Provide the [x, y] coordinate of the cell's center where the given text is located.  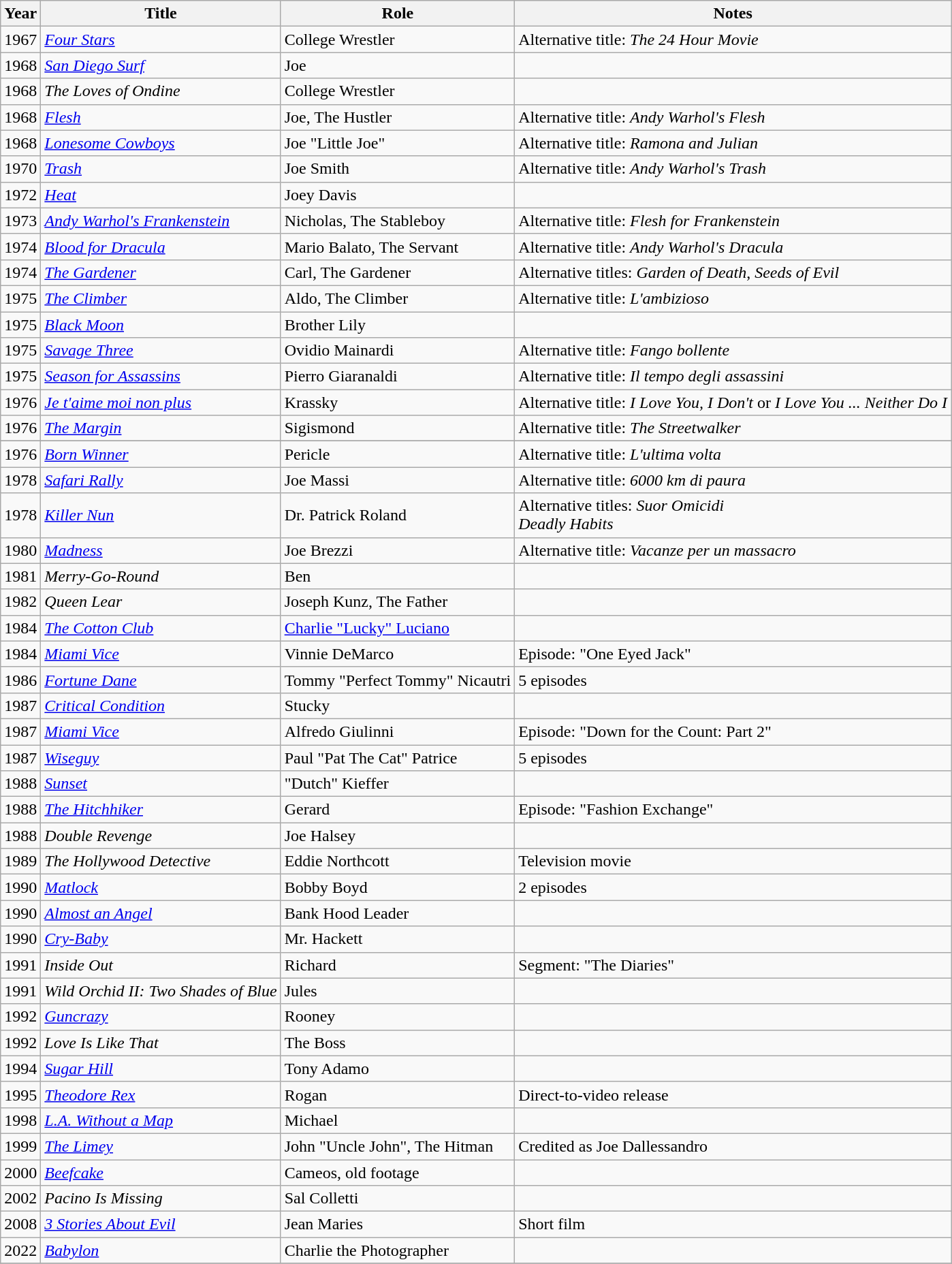
Sugar Hill [161, 1069]
Queen Lear [161, 602]
Rooney [398, 1017]
L.A. Without a Map [161, 1120]
Segment: "The Diaries" [733, 965]
Sigismond [398, 428]
Direct-to-video release [733, 1094]
2000 [20, 1172]
Rogan [398, 1094]
Lonesome Cowboys [161, 143]
The Hollywood Detective [161, 862]
Alternative titles: Suor OmicidiDeadly Habits [733, 515]
Alternative title: The 24 Hour Movie [733, 39]
The Limey [161, 1146]
John "Uncle John", The Hitman [398, 1146]
Heat [161, 195]
1981 [20, 576]
Season for Assassins [161, 377]
Joe Halsey [398, 836]
Richard [398, 965]
Fortune Dane [161, 680]
Alternative title: The Streetwalker [733, 428]
The Climber [161, 298]
1999 [20, 1146]
Pacino Is Missing [161, 1199]
Episode: "One Eyed Jack" [733, 654]
1994 [20, 1069]
1995 [20, 1094]
Role [398, 14]
Born Winner [161, 454]
Pierro Giaranaldi [398, 377]
The Gardener [161, 272]
Alternative title: Vacanze per un massacro [733, 550]
Alternative title: Andy Warhol's Dracula [733, 247]
Episode: "Down for the Count: Part 2" [733, 731]
Credited as Joe Dallessandro [733, 1146]
3 Stories About Evil [161, 1224]
Joe Smith [398, 169]
1973 [20, 221]
Double Revenge [161, 836]
Gerard [398, 810]
Andy Warhol's Frankenstein [161, 221]
Title [161, 14]
Joe, The Hustler [398, 117]
Theodore Rex [161, 1094]
Je t'aime moi non plus [161, 402]
Nicholas, The Stableboy [398, 221]
Joe [398, 65]
Critical Condition [161, 706]
The Boss [398, 1043]
2 episodes [733, 887]
2002 [20, 1199]
Tommy "Perfect Tommy" Nicautri [398, 680]
Television movie [733, 862]
Bobby Boyd [398, 887]
Guncrazy [161, 1017]
Vinnie DeMarco [398, 654]
Matlock [161, 887]
Joseph Kunz, The Father [398, 602]
1970 [20, 169]
Alternative title: 6000 km di paura [733, 480]
Black Moon [161, 325]
2008 [20, 1224]
Wiseguy [161, 758]
Sal Colletti [398, 1199]
Eddie Northcott [398, 862]
Beefcake [161, 1172]
1982 [20, 602]
1980 [20, 550]
Charlie "Lucky" Luciano [398, 628]
Jules [398, 991]
Cry-Baby [161, 939]
1998 [20, 1120]
Alfredo Giulinni [398, 731]
Joey Davis [398, 195]
1967 [20, 39]
Year [20, 14]
Alternative title: Il tempo degli assassini [733, 377]
Aldo, The Climber [398, 298]
Blood for Dracula [161, 247]
Joe "Little Joe" [398, 143]
Cameos, old footage [398, 1172]
Brother Lily [398, 325]
1986 [20, 680]
1972 [20, 195]
Notes [733, 14]
Merry-Go-Round [161, 576]
Four Stars [161, 39]
Flesh [161, 117]
Paul "Pat The Cat" Patrice [398, 758]
Tony Adamo [398, 1069]
San Diego Surf [161, 65]
Alternative title: Ramona and Julian [733, 143]
Madness [161, 550]
"Dutch" Kieffer [398, 784]
Safari Rally [161, 480]
Joe Brezzi [398, 550]
The Cotton Club [161, 628]
Sunset [161, 784]
Killer Nun [161, 515]
Stucky [398, 706]
Mr. Hackett [398, 939]
Bank Hood Leader [398, 913]
Short film [733, 1224]
Ovidio Mainardi [398, 351]
The Hitchhiker [161, 810]
Charlie the Photographer [398, 1250]
Mario Balato, The Servant [398, 247]
Krassky [398, 402]
Alternative title: Fango bollente [733, 351]
Babylon [161, 1250]
Inside Out [161, 965]
Alternative titles: Garden of Death, Seeds of Evil [733, 272]
The Margin [161, 428]
Alternative title: Andy Warhol's Trash [733, 169]
Alternative title: L'ultima volta [733, 454]
Michael [398, 1120]
Savage Three [161, 351]
Carl, The Gardener [398, 272]
Episode: "Fashion Exchange" [733, 810]
Alternative title: Flesh for Frankenstein [733, 221]
Alternative title: I Love You, I Don't or I Love You ... Neither Do I [733, 402]
Jean Maries [398, 1224]
Joe Massi [398, 480]
2022 [20, 1250]
1989 [20, 862]
Almost an Angel [161, 913]
Dr. Patrick Roland [398, 515]
Trash [161, 169]
Ben [398, 576]
Alternative title: Andy Warhol's Flesh [733, 117]
The Loves of Ondine [161, 91]
Alternative title: L'ambizioso [733, 298]
Love Is Like That [161, 1043]
Pericle [398, 454]
Wild Orchid II: Two Shades of Blue [161, 991]
